Provide the (X, Y) coordinate of the cell's center where the given text is located.  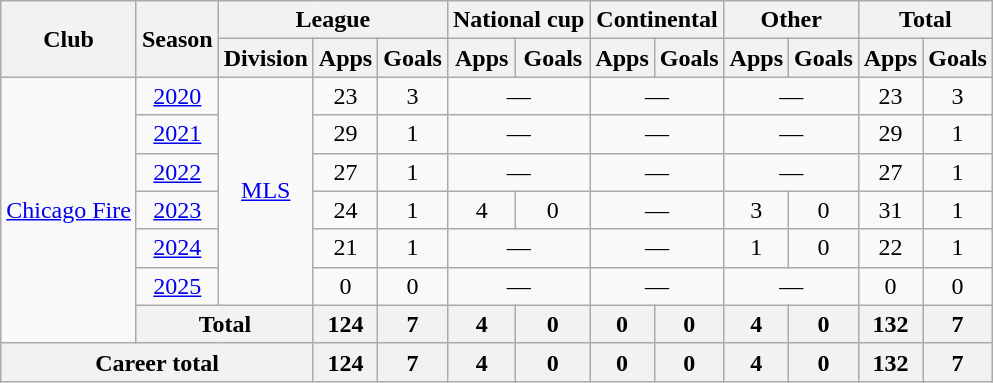
2022 (177, 172)
31 (890, 210)
21 (345, 248)
Career total (158, 362)
League (332, 20)
Season (177, 39)
22 (890, 248)
Other (791, 20)
2020 (177, 96)
Chicago Fire (69, 210)
Continental (657, 20)
2023 (177, 210)
24 (345, 210)
Division (266, 58)
MLS (266, 191)
National cup (518, 20)
2021 (177, 134)
2025 (177, 286)
Club (69, 39)
2024 (177, 248)
